Capture the cell that displays the provided text and extract its [x, y] central coordinate. 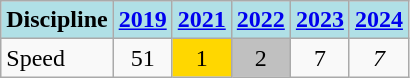
2023 [320, 20]
2022 [260, 20]
Discipline [57, 20]
2021 [202, 20]
1 [202, 58]
51 [142, 58]
Speed [57, 58]
2 [260, 58]
2024 [378, 20]
2019 [142, 20]
